Locate the cell with the specified text and output its [X, Y] center coordinate. 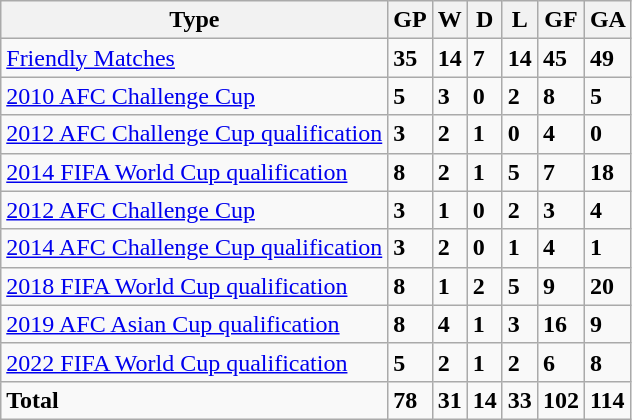
49 [608, 58]
Total [194, 400]
Type [194, 20]
78 [410, 400]
114 [608, 400]
31 [450, 400]
45 [560, 58]
20 [608, 286]
33 [520, 400]
2014 AFC Challenge Cup qualification [194, 248]
GA [608, 20]
2014 FIFA World Cup qualification [194, 172]
16 [560, 324]
D [484, 20]
Friendly Matches [194, 58]
2010 AFC Challenge Cup [194, 96]
2022 FIFA World Cup qualification [194, 362]
18 [608, 172]
2019 AFC Asian Cup qualification [194, 324]
102 [560, 400]
6 [560, 362]
35 [410, 58]
L [520, 20]
GF [560, 20]
W [450, 20]
2018 FIFA World Cup qualification [194, 286]
2012 AFC Challenge Cup [194, 210]
GP [410, 20]
2012 AFC Challenge Cup qualification [194, 134]
